Detect which cell encompasses the target text, then output its [x, y] center coordinate. 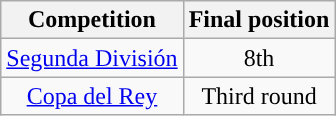
Third round [259, 96]
Final position [259, 20]
Competition [92, 20]
Segunda División [92, 58]
8th [259, 58]
Copa del Rey [92, 96]
